From the cell containing the given text, extract its center point as [x, y] coordinate. 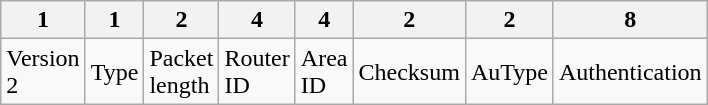
Version 2 [43, 72]
AuType [509, 72]
Area ID [324, 72]
Router ID [257, 72]
Authentication [630, 72]
Checksum [409, 72]
8 [630, 20]
Type [114, 72]
Packet length [182, 72]
